Determine the [x, y] coordinate at the center of the cell enclosing the given text.  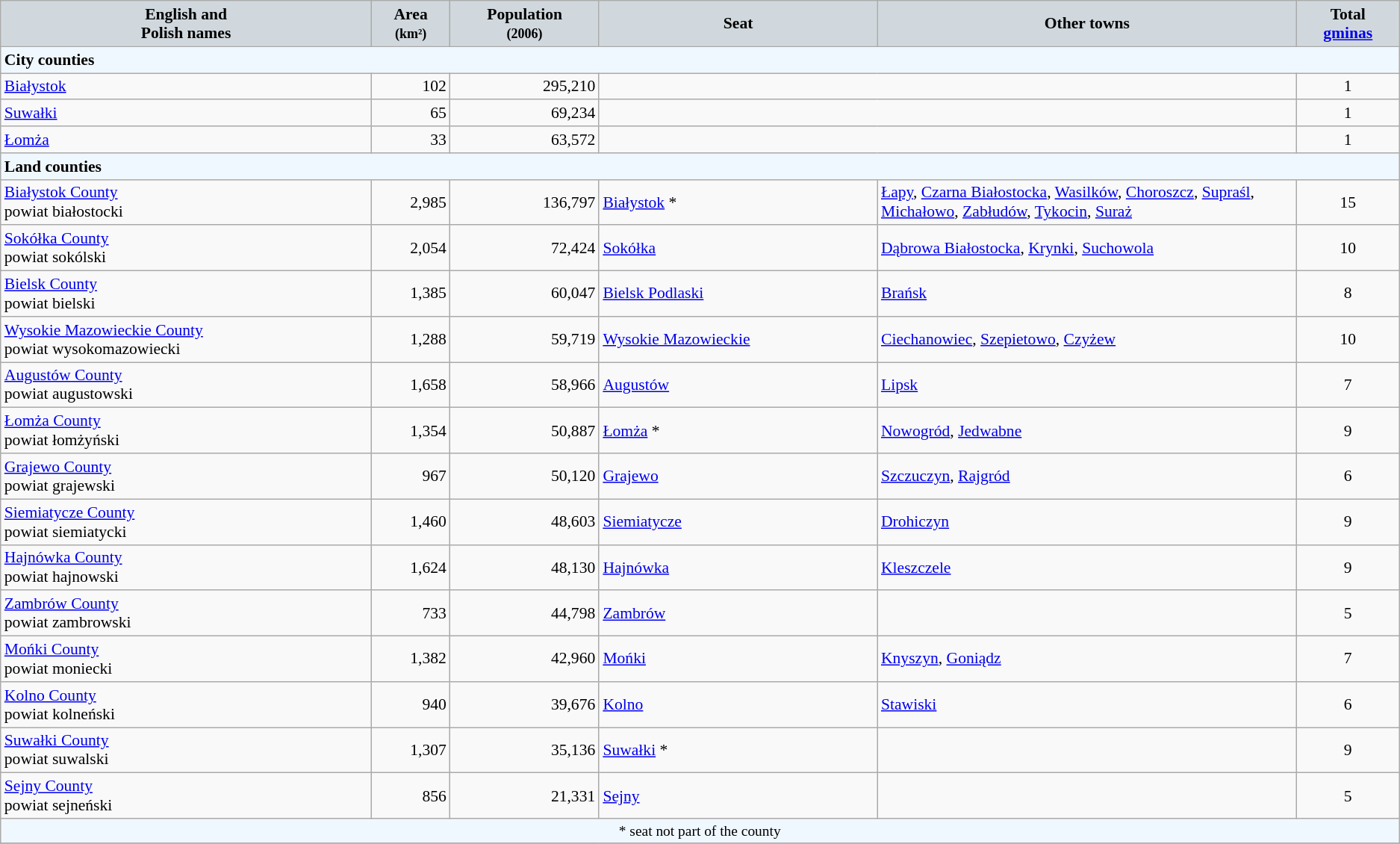
Drohiczyn [1087, 521]
Ciechanowiec, Szepietowo, Czyżew [1087, 339]
Siemiatycze County powiat siemiatycki [187, 521]
Łomża County powiat łomżyński [187, 430]
Kolno [738, 705]
Kleszczele [1087, 568]
Augustów County powiat augustowski [187, 385]
44,798 [524, 614]
136,797 [524, 202]
50,120 [524, 477]
1,658 [411, 385]
39,676 [524, 705]
Land counties [700, 167]
Sejny [738, 796]
72,424 [524, 248]
58,966 [524, 385]
Total gminas [1348, 24]
English and Polish names [187, 24]
Zambrów [738, 614]
Lipsk [1087, 385]
21,331 [524, 796]
Zambrów County powiat zambrowski [187, 614]
Suwałki County powiat suwalski [187, 750]
48,130 [524, 568]
Łomża [187, 140]
35,136 [524, 750]
Sejny County powiat sejneński [187, 796]
2,054 [411, 248]
Mońki County powiat moniecki [187, 659]
Suwałki [187, 114]
Grajewo County powiat grajewski [187, 477]
Białystok County powiat białostocki [187, 202]
48,603 [524, 521]
Bielsk Podlaski [738, 294]
Białystok [187, 87]
* seat not part of the county [700, 831]
Mońki [738, 659]
33 [411, 140]
8 [1348, 294]
Stawiski [1087, 705]
Dąbrowa Białostocka, Krynki, Suchowola [1087, 248]
Augustów [738, 385]
102 [411, 87]
Area (km²) [411, 24]
Hajnówka County powiat hajnowski [187, 568]
Sokółka County powiat sokólski [187, 248]
1,354 [411, 430]
Siemiatycze [738, 521]
1,288 [411, 339]
295,210 [524, 87]
1,624 [411, 568]
Knyszyn, Goniądz [1087, 659]
Szczuczyn, Rajgród [1087, 477]
Nowogród, Jedwabne [1087, 430]
940 [411, 705]
59,719 [524, 339]
69,234 [524, 114]
967 [411, 477]
Hajnówka [738, 568]
733 [411, 614]
15 [1348, 202]
63,572 [524, 140]
Łapy, Czarna Białostocka, Wasilków, Choroszcz, Supraśl, Michałowo, Zabłudów, Tykocin, Suraż [1087, 202]
65 [411, 114]
City counties [700, 60]
1,460 [411, 521]
Kolno County powiat kolneński [187, 705]
Population (2006) [524, 24]
50,887 [524, 430]
Grajewo [738, 477]
Wysokie Mazowieckie County powiat wysokomazowiecki [187, 339]
60,047 [524, 294]
Białystok * [738, 202]
Bielsk County powiat bielski [187, 294]
Other towns [1087, 24]
Suwałki * [738, 750]
2,985 [411, 202]
Seat [738, 24]
Brańsk [1087, 294]
Łomża * [738, 430]
1,307 [411, 750]
Wysokie Mazowieckie [738, 339]
856 [411, 796]
1,385 [411, 294]
42,960 [524, 659]
1,382 [411, 659]
Sokółka [738, 248]
